For the text-containing cell, return its midpoint in (x, y) coordinate format. 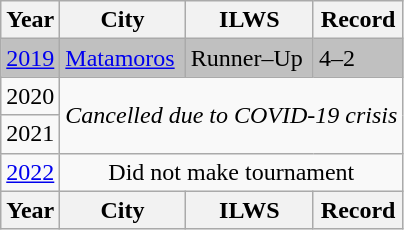
2020 (30, 96)
Did not make tournament (232, 172)
Runner–Up (249, 58)
2022 (30, 172)
2019 (30, 58)
Cancelled due to COVID-19 crisis (232, 115)
2021 (30, 134)
4–2 (358, 58)
Matamoros (122, 58)
